Determine the [X, Y] coordinate at the center of the cell enclosing the given text.  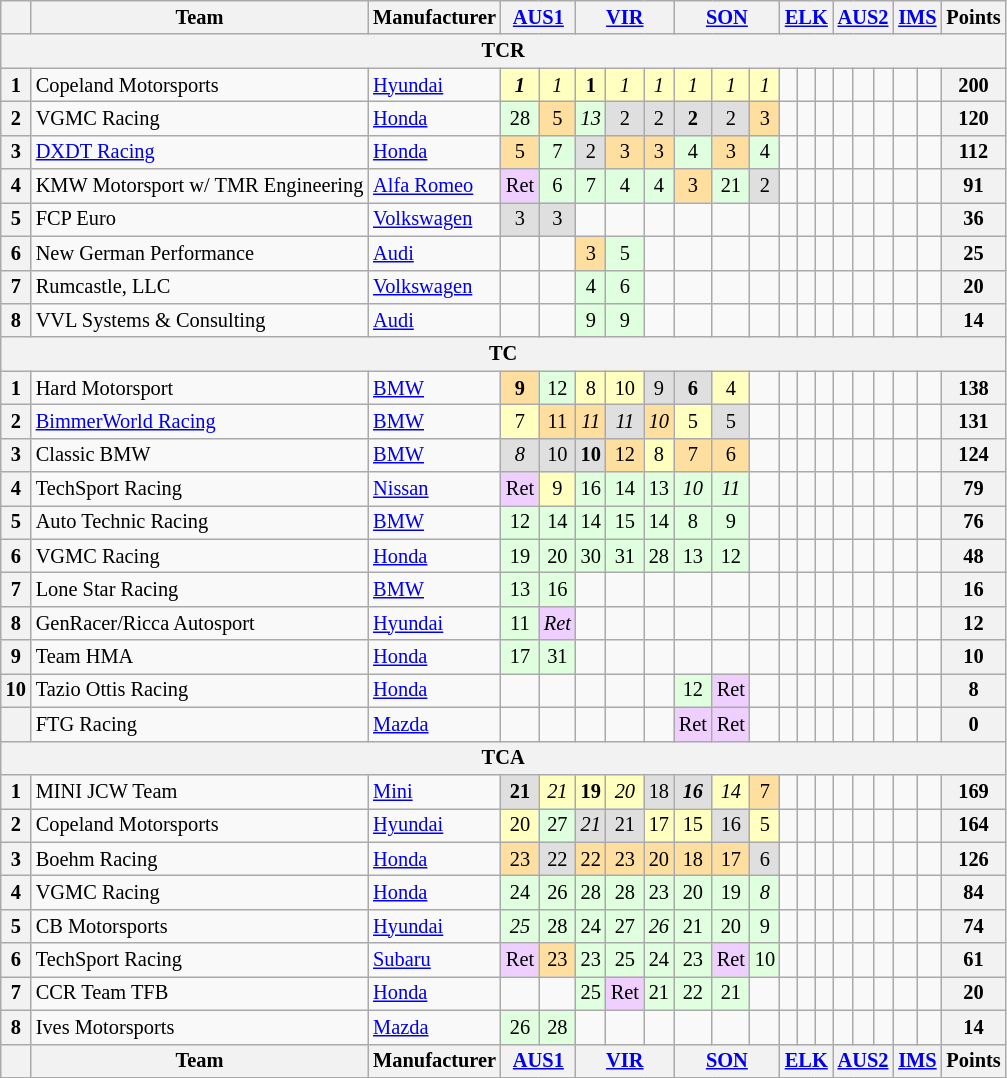
74 [973, 926]
New German Performance [200, 253]
61 [973, 960]
164 [973, 825]
30 [591, 556]
Tazio Ottis Racing [200, 690]
138 [973, 388]
VVL Systems & Consulting [200, 320]
Lone Star Racing [200, 589]
FCP Euro [200, 219]
124 [973, 455]
169 [973, 791]
200 [973, 85]
Rumcastle, LLC [200, 287]
Auto Technic Racing [200, 522]
TCR [504, 51]
Classic BMW [200, 455]
FTG Racing [200, 724]
79 [973, 489]
Boehm Racing [200, 859]
91 [973, 186]
Nissan [434, 489]
GenRacer/Ricca Autosport [200, 623]
MINI JCW Team [200, 791]
120 [973, 118]
Ives Motorsports [200, 1027]
CB Motorsports [200, 926]
TCA [504, 758]
Alfa Romeo [434, 186]
126 [973, 859]
76 [973, 522]
112 [973, 152]
Hard Motorsport [200, 388]
KMW Motorsport w/ TMR Engineering [200, 186]
Subaru [434, 960]
BimmerWorld Racing [200, 421]
Mini [434, 791]
84 [973, 892]
DXDT Racing [200, 152]
0 [973, 724]
36 [973, 219]
TC [504, 354]
Team HMA [200, 657]
131 [973, 421]
CCR Team TFB [200, 993]
48 [973, 556]
